Provide the (X, Y) coordinate of the cell's center where the given text is located.  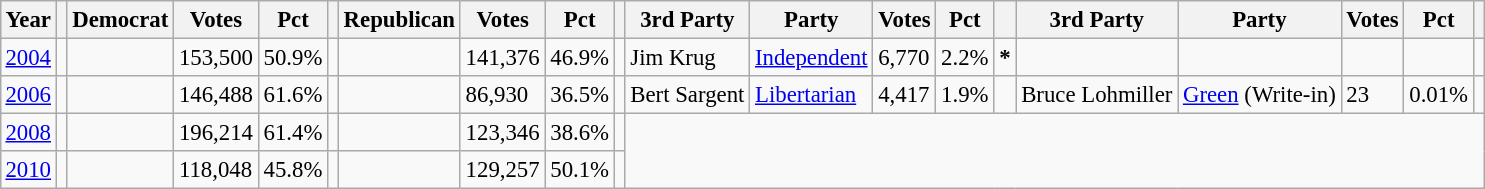
2004 (28, 57)
Year (28, 20)
0.01% (1438, 95)
Democrat (120, 20)
2010 (28, 170)
23 (1372, 95)
6,770 (904, 57)
1.9% (965, 95)
196,214 (216, 133)
118,048 (216, 170)
50.9% (292, 57)
2006 (28, 95)
Bruce Lohmiller (1097, 95)
61.6% (292, 95)
Independent (812, 57)
86,930 (502, 95)
Bert Sargent (688, 95)
4,417 (904, 95)
141,376 (502, 57)
Jim Krug (688, 57)
46.9% (580, 57)
36.5% (580, 95)
2008 (28, 133)
153,500 (216, 57)
* (1005, 57)
45.8% (292, 170)
Green (Write-in) (1260, 95)
50.1% (580, 170)
Libertarian (812, 95)
2.2% (965, 57)
61.4% (292, 133)
Republican (399, 20)
123,346 (502, 133)
129,257 (502, 170)
146,488 (216, 95)
38.6% (580, 133)
